Return the (x, y) coordinate for the center point of the cell that contains the specified text.  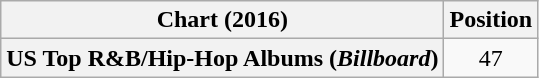
47 (491, 58)
Chart (2016) (222, 20)
US Top R&B/Hip-Hop Albums (Billboard) (222, 58)
Position (491, 20)
